Scan for the cell matching the given text and deliver its [x, y] coordinate at center. 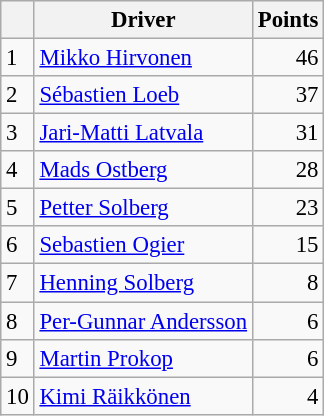
2 [18, 95]
1 [18, 58]
23 [288, 208]
Sébastien Loeb [143, 95]
28 [288, 170]
Per-Gunnar Andersson [143, 321]
9 [18, 358]
10 [18, 396]
Jari-Matti Latvala [143, 133]
15 [288, 245]
Mikko Hirvonen [143, 58]
Points [288, 20]
5 [18, 208]
Mads Ostberg [143, 170]
Driver [143, 20]
37 [288, 95]
Sebastien Ogier [143, 245]
Kimi Räikkönen [143, 396]
7 [18, 283]
46 [288, 58]
Martin Prokop [143, 358]
Henning Solberg [143, 283]
Petter Solberg [143, 208]
3 [18, 133]
31 [288, 133]
